Pinpoint the cell where the given text exists, returning its [X, Y] midpoint coordinate. 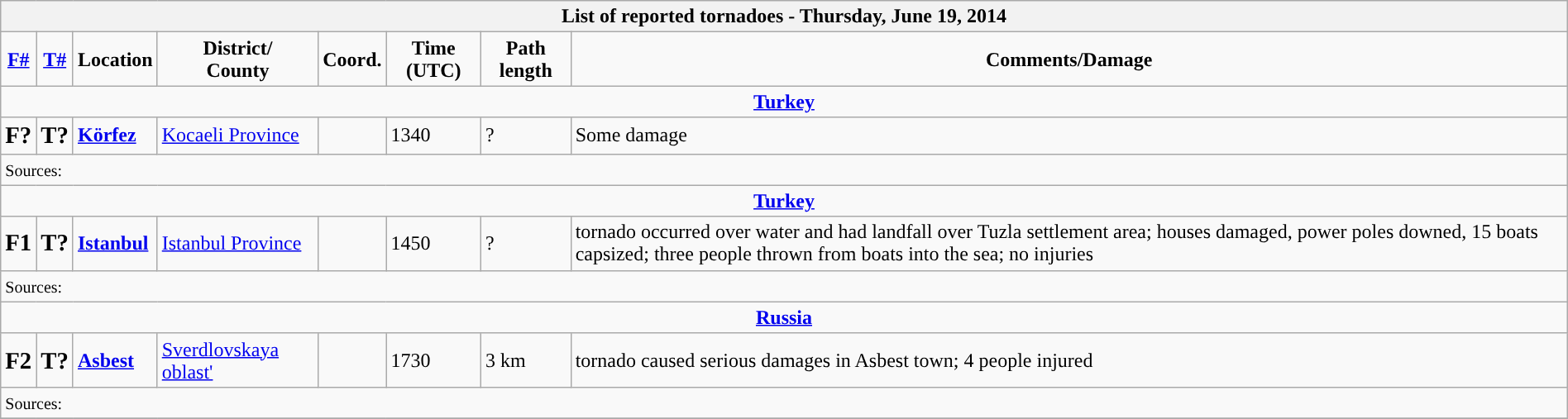
Sverdlovskaya oblast' [237, 360]
1450 [433, 243]
F1 [18, 243]
T# [55, 60]
F# [18, 60]
1340 [433, 136]
3 km [526, 360]
Time (UTC) [433, 60]
Kocaeli Province [237, 136]
Coord. [352, 60]
1730 [433, 360]
F2 [18, 360]
Location [115, 60]
F? [18, 136]
District/County [237, 60]
Some damage [1068, 136]
Körfez [115, 136]
tornado caused serious damages in Asbest town; 4 people injured [1068, 360]
Russia [784, 317]
List of reported tornadoes - Thursday, June 19, 2014 [784, 17]
Istanbul Province [237, 243]
Path length [526, 60]
Comments/Damage [1068, 60]
Istanbul [115, 243]
Asbest [115, 360]
